From the cell containing the given text, extract its center point as [X, Y] coordinate. 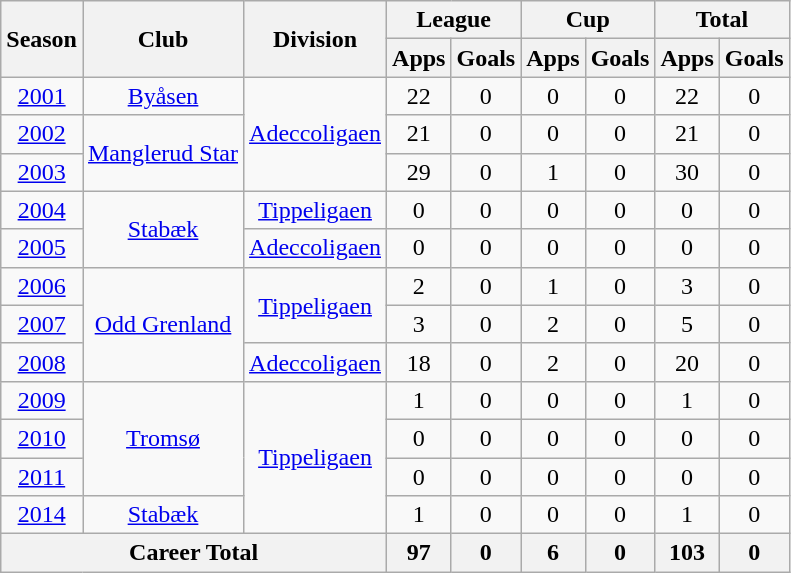
97 [419, 553]
2011 [42, 477]
Division [316, 39]
Manglerud Star [162, 153]
Season [42, 39]
Cup [588, 20]
2010 [42, 438]
League [454, 20]
30 [687, 172]
2005 [42, 248]
29 [419, 172]
2014 [42, 515]
6 [553, 553]
2003 [42, 172]
18 [419, 362]
2008 [42, 362]
Tromsø [162, 438]
Odd Grenland [162, 324]
2001 [42, 96]
2002 [42, 134]
Total [722, 20]
2006 [42, 286]
20 [687, 362]
2007 [42, 324]
2009 [42, 400]
103 [687, 553]
Byåsen [162, 96]
Club [162, 39]
5 [687, 324]
2004 [42, 210]
Career Total [194, 553]
